Search for the cell housing the specified text and yield its (x, y) center coordinate. 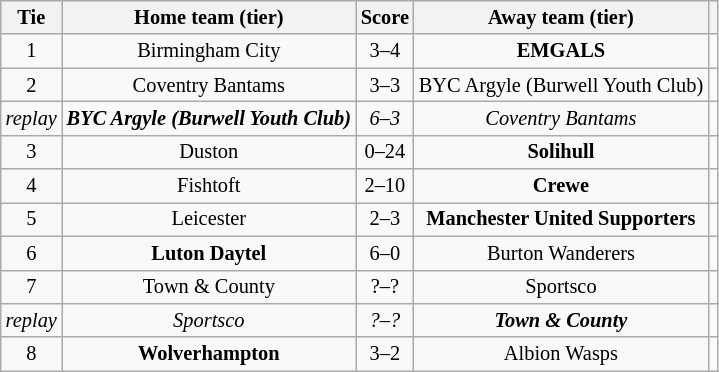
7 (32, 287)
2–3 (385, 219)
Manchester United Supporters (561, 219)
3–4 (385, 51)
6–3 (385, 118)
Luton Daytel (209, 253)
Wolverhampton (209, 354)
5 (32, 219)
0–24 (385, 152)
Birmingham City (209, 51)
Solihull (561, 152)
EMGALS (561, 51)
Away team (tier) (561, 17)
Tie (32, 17)
Leicester (209, 219)
Score (385, 17)
4 (32, 186)
3–2 (385, 354)
1 (32, 51)
Albion Wasps (561, 354)
3–3 (385, 85)
Duston (209, 152)
2–10 (385, 186)
Fishtoft (209, 186)
Burton Wanderers (561, 253)
Home team (tier) (209, 17)
6 (32, 253)
Crewe (561, 186)
3 (32, 152)
2 (32, 85)
6–0 (385, 253)
8 (32, 354)
